From the cell containing the given text, extract its center point as (x, y) coordinate. 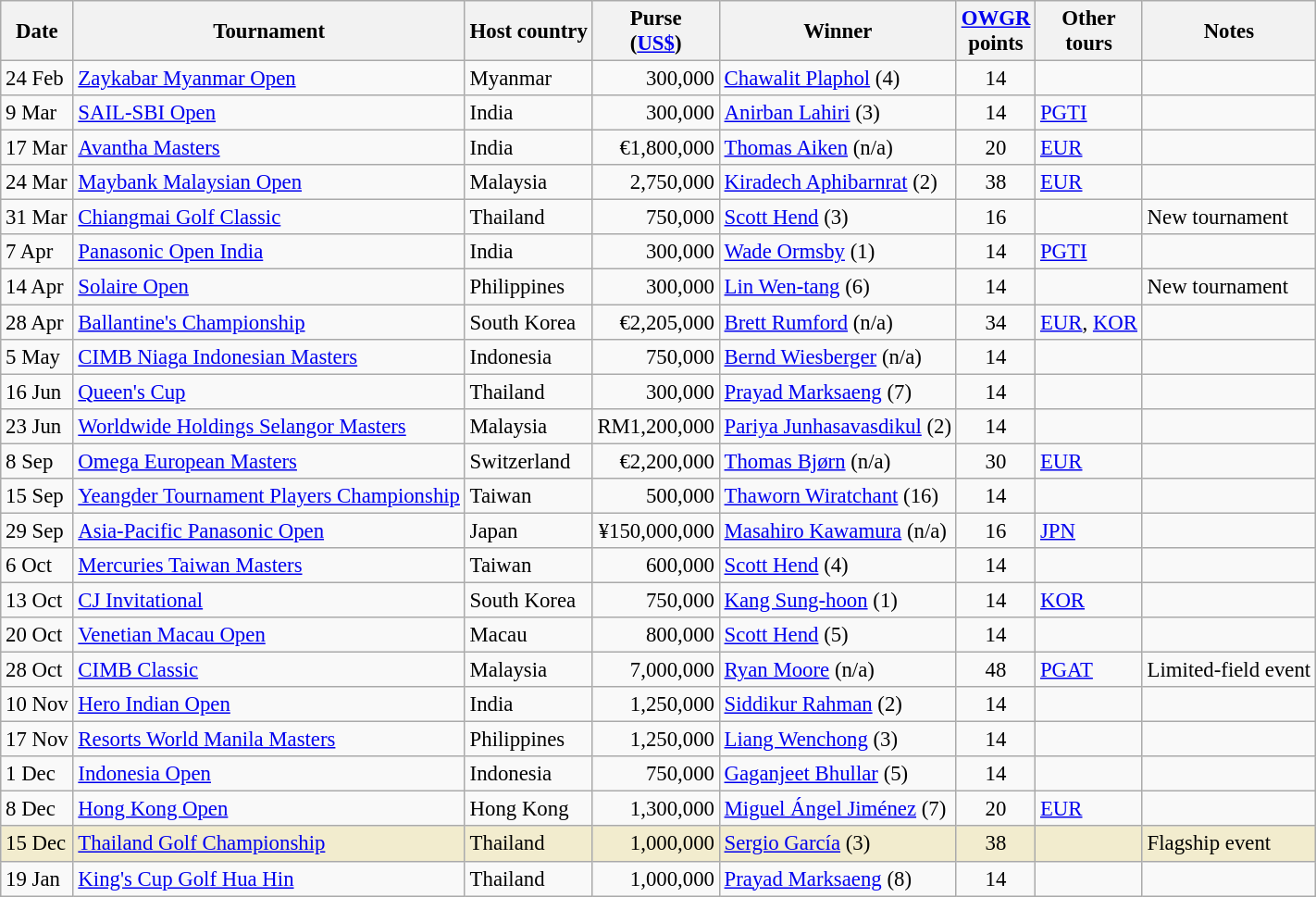
19 Jan (37, 878)
600,000 (655, 566)
Hong Kong Open (268, 809)
Prayad Marksaeng (7) (838, 392)
Flagship event (1229, 844)
€2,200,000 (655, 461)
Yeangder Tournament Players Championship (268, 496)
Kang Sung-hoon (1) (838, 600)
PGAT (1089, 670)
6 Oct (37, 566)
Host country (528, 31)
RM1,200,000 (655, 426)
Siddikur Rahman (2) (838, 704)
Thaworn Wiratchant (16) (838, 496)
Tournament (268, 31)
Venetian Macau Open (268, 635)
Gaganjeet Bhullar (5) (838, 774)
JPN (1089, 530)
5 May (37, 356)
CIMB Classic (268, 670)
Chawalit Plaphol (4) (838, 79)
10 Nov (37, 704)
Solaire Open (268, 287)
500,000 (655, 496)
29 Sep (37, 530)
Bernd Wiesberger (n/a) (838, 356)
7,000,000 (655, 670)
King's Cup Golf Hua Hin (268, 878)
Asia-Pacific Panasonic Open (268, 530)
Panasonic Open India (268, 253)
28 Apr (37, 322)
48 (996, 670)
Miguel Ángel Jiménez (7) (838, 809)
Pariya Junhasavasdikul (2) (838, 426)
Worldwide Holdings Selangor Masters (268, 426)
1,300,000 (655, 809)
800,000 (655, 635)
CIMB Niaga Indonesian Masters (268, 356)
34 (996, 322)
€2,205,000 (655, 322)
31 Mar (37, 218)
24 Mar (37, 182)
15 Dec (37, 844)
Limited-field event (1229, 670)
Maybank Malaysian Open (268, 182)
16 Jun (37, 392)
Myanmar (528, 79)
Liang Wenchong (3) (838, 740)
Prayad Marksaeng (8) (838, 878)
1 Dec (37, 774)
Kiradech Aphibarnrat (2) (838, 182)
Resorts World Manila Masters (268, 740)
EUR, KOR (1089, 322)
28 Oct (37, 670)
KOR (1089, 600)
Purse(US$) (655, 31)
Zaykabar Myanmar Open (268, 79)
15 Sep (37, 496)
14 Apr (37, 287)
Lin Wen-tang (6) (838, 287)
Scott Hend (5) (838, 635)
Queen's Cup (268, 392)
SAIL-SBI Open (268, 113)
Thomas Aiken (n/a) (838, 148)
Othertours (1089, 31)
9 Mar (37, 113)
8 Sep (37, 461)
Hero Indian Open (268, 704)
Anirban Lahiri (3) (838, 113)
Winner (838, 31)
Masahiro Kawamura (n/a) (838, 530)
Mercuries Taiwan Masters (268, 566)
Indonesia Open (268, 774)
13 Oct (37, 600)
Sergio García (3) (838, 844)
Scott Hend (4) (838, 566)
Omega European Masters (268, 461)
Date (37, 31)
Scott Hend (3) (838, 218)
8 Dec (37, 809)
20 Oct (37, 635)
Thomas Bjørn (n/a) (838, 461)
17 Mar (37, 148)
Switzerland (528, 461)
Notes (1229, 31)
€1,800,000 (655, 148)
Ballantine's Championship (268, 322)
24 Feb (37, 79)
Avantha Masters (268, 148)
Chiangmai Golf Classic (268, 218)
Wade Ormsby (1) (838, 253)
2,750,000 (655, 182)
OWGRpoints (996, 31)
7 Apr (37, 253)
Ryan Moore (n/a) (838, 670)
CJ Invitational (268, 600)
Thailand Golf Championship (268, 844)
17 Nov (37, 740)
Macau (528, 635)
Hong Kong (528, 809)
Brett Rumford (n/a) (838, 322)
¥150,000,000 (655, 530)
30 (996, 461)
Japan (528, 530)
23 Jun (37, 426)
